Pinpoint the cell where the given text exists, returning its (x, y) midpoint coordinate. 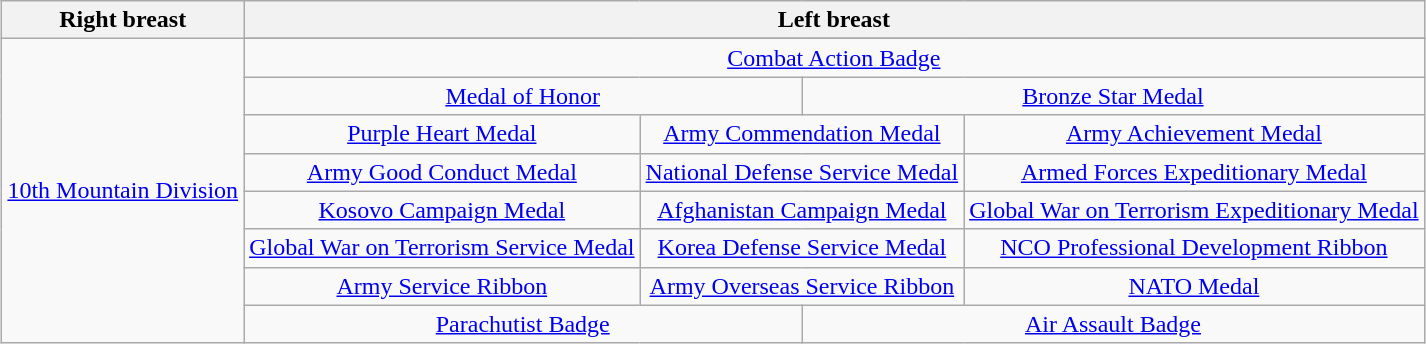
Global War on Terrorism Service Medal (442, 248)
Army Good Conduct Medal (442, 172)
National Defense Service Medal (802, 172)
Kosovo Campaign Medal (442, 210)
Korea Defense Service Medal (802, 248)
Air Assault Badge (1113, 324)
Armed Forces Expeditionary Medal (1194, 172)
Afghanistan Campaign Medal (802, 210)
NATO Medal (1194, 286)
Army Overseas Service Ribbon (802, 286)
NCO Professional Development Ribbon (1194, 248)
Purple Heart Medal (442, 134)
10th Mountain Division (123, 191)
Army Commendation Medal (802, 134)
Global War on Terrorism Expeditionary Medal (1194, 210)
Parachutist Badge (523, 324)
Bronze Star Medal (1113, 96)
Combat Action Badge (834, 58)
Right breast (123, 20)
Army Service Ribbon (442, 286)
Left breast (834, 20)
Medal of Honor (523, 96)
Army Achievement Medal (1194, 134)
